Provide the (X, Y) coordinate of the cell's center where the given text is located.  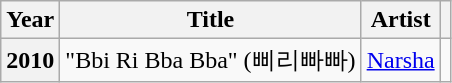
Artist (400, 20)
Title (210, 20)
Year (30, 20)
Narsha (400, 60)
"Bbi Ri Bba Bba" (삐리빠빠) (210, 60)
2010 (30, 60)
